Extract the [x, y] coordinate from the center of the cell holding the provided text.  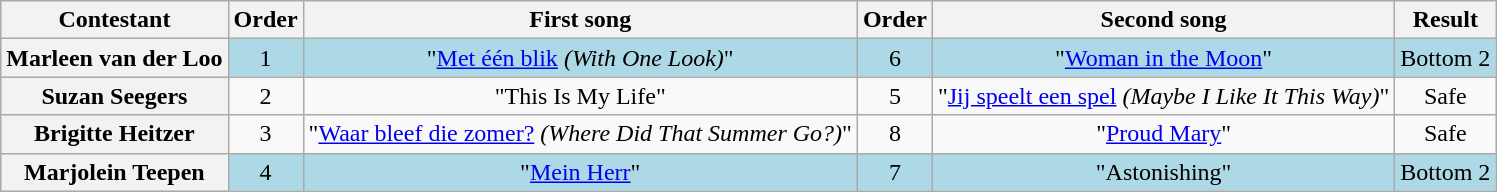
Contestant [114, 20]
"Jij speelt een spel (Maybe I Like It This Way)" [1163, 96]
Second song [1163, 20]
4 [266, 172]
7 [894, 172]
"Woman in the Moon" [1163, 58]
"Proud Mary" [1163, 134]
"This Is My Life" [580, 96]
First song [580, 20]
3 [266, 134]
6 [894, 58]
Marjolein Teepen [114, 172]
Result [1446, 20]
5 [894, 96]
2 [266, 96]
Marleen van der Loo [114, 58]
"Astonishing" [1163, 172]
1 [266, 58]
"Waar bleef die zomer? (Where Did That Summer Go?)" [580, 134]
Suzan Seegers [114, 96]
"Met één blik (With One Look)" [580, 58]
8 [894, 134]
Brigitte Heitzer [114, 134]
"Mein Herr" [580, 172]
